For the text-containing cell, return its midpoint in (X, Y) coordinate format. 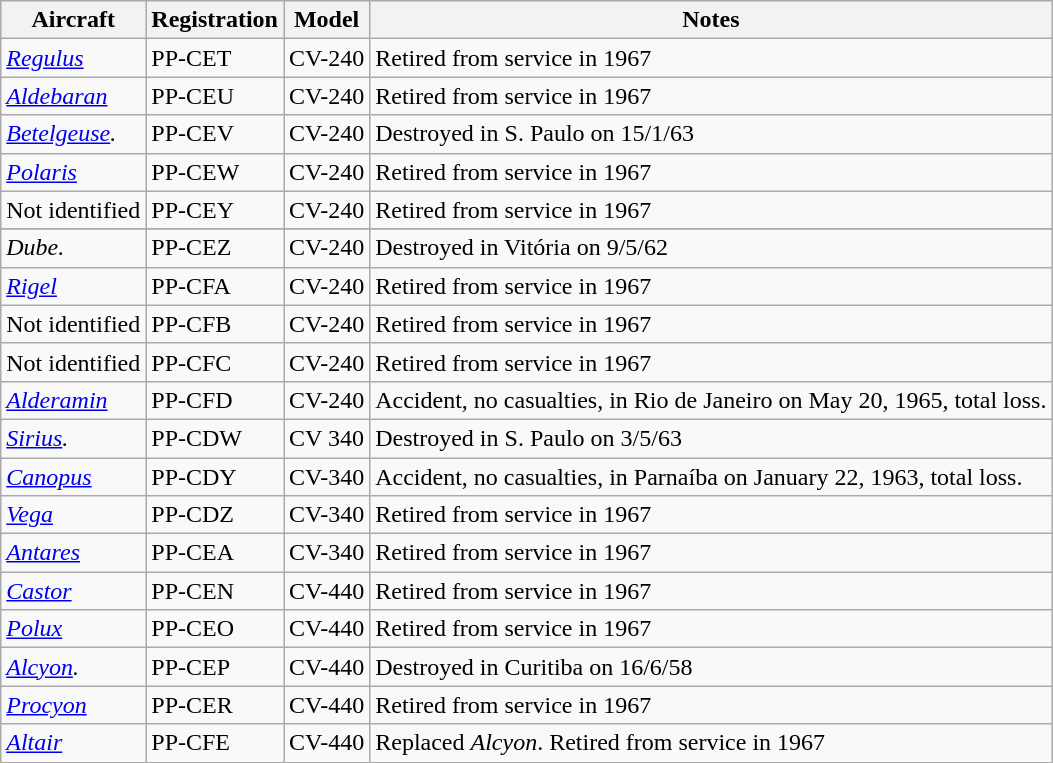
Altair (74, 743)
PP-CEA (215, 553)
Castor (74, 591)
Model (327, 20)
Alcyon. (74, 667)
CV 340 (327, 438)
PP-CEO (215, 629)
Destroyed in Curitiba on 16/6/58 (711, 667)
PP-CER (215, 705)
Accident, no casualties, in Rio de Janeiro on May 20, 1965, total loss. (711, 400)
Dube. (74, 248)
Alderamin (74, 400)
Notes (711, 20)
Destroyed in S. Paulo on 15/1/63 (711, 134)
Replaced Alcyon. Retired from service in 1967 (711, 743)
PP-CFA (215, 286)
Destroyed in S. Paulo on 3/5/63 (711, 438)
Betelgeuse. (74, 134)
Polux (74, 629)
Vega (74, 515)
Rigel (74, 286)
PP-CEW (215, 172)
Antares (74, 553)
Polaris (74, 172)
Procyon (74, 705)
Accident, no casualties, in Parnaíba on January 22, 1963, total loss. (711, 477)
PP-CFD (215, 400)
PP-CFB (215, 324)
PP-CDY (215, 477)
Aldebaran (74, 96)
Aircraft (74, 20)
PP-CEY (215, 210)
PP-CDZ (215, 515)
PP-CEZ (215, 248)
PP-CET (215, 58)
PP-CEV (215, 134)
Sirius. (74, 438)
PP-CEN (215, 591)
PP-CFC (215, 362)
PP-CEP (215, 667)
Registration (215, 20)
Regulus (74, 58)
PP-CEU (215, 96)
PP-CFE (215, 743)
Canopus (74, 477)
Destroyed in Vitória on 9/5/62 (711, 248)
PP-CDW (215, 438)
